Capture the cell that displays the provided text and extract its [x, y] central coordinate. 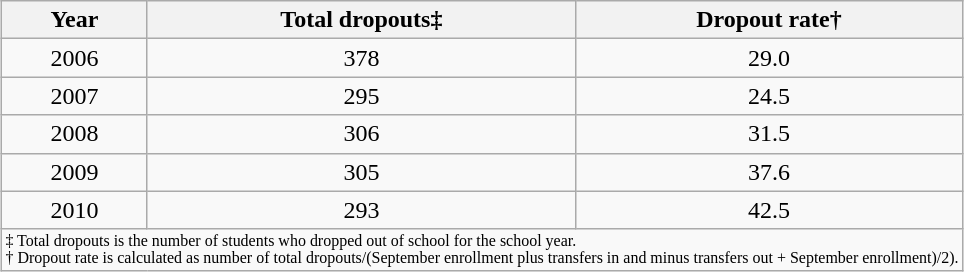
305 [361, 172]
293 [361, 210]
42.5 [768, 210]
2009 [74, 172]
2007 [74, 96]
306 [361, 134]
2010 [74, 210]
2008 [74, 134]
378 [361, 58]
29.0 [768, 58]
31.5 [768, 134]
Year [74, 20]
24.5 [768, 96]
295 [361, 96]
2006 [74, 58]
37.6 [768, 172]
Dropout rate† [768, 20]
Total dropouts‡ [361, 20]
